For the text-containing cell, return its midpoint in (X, Y) coordinate format. 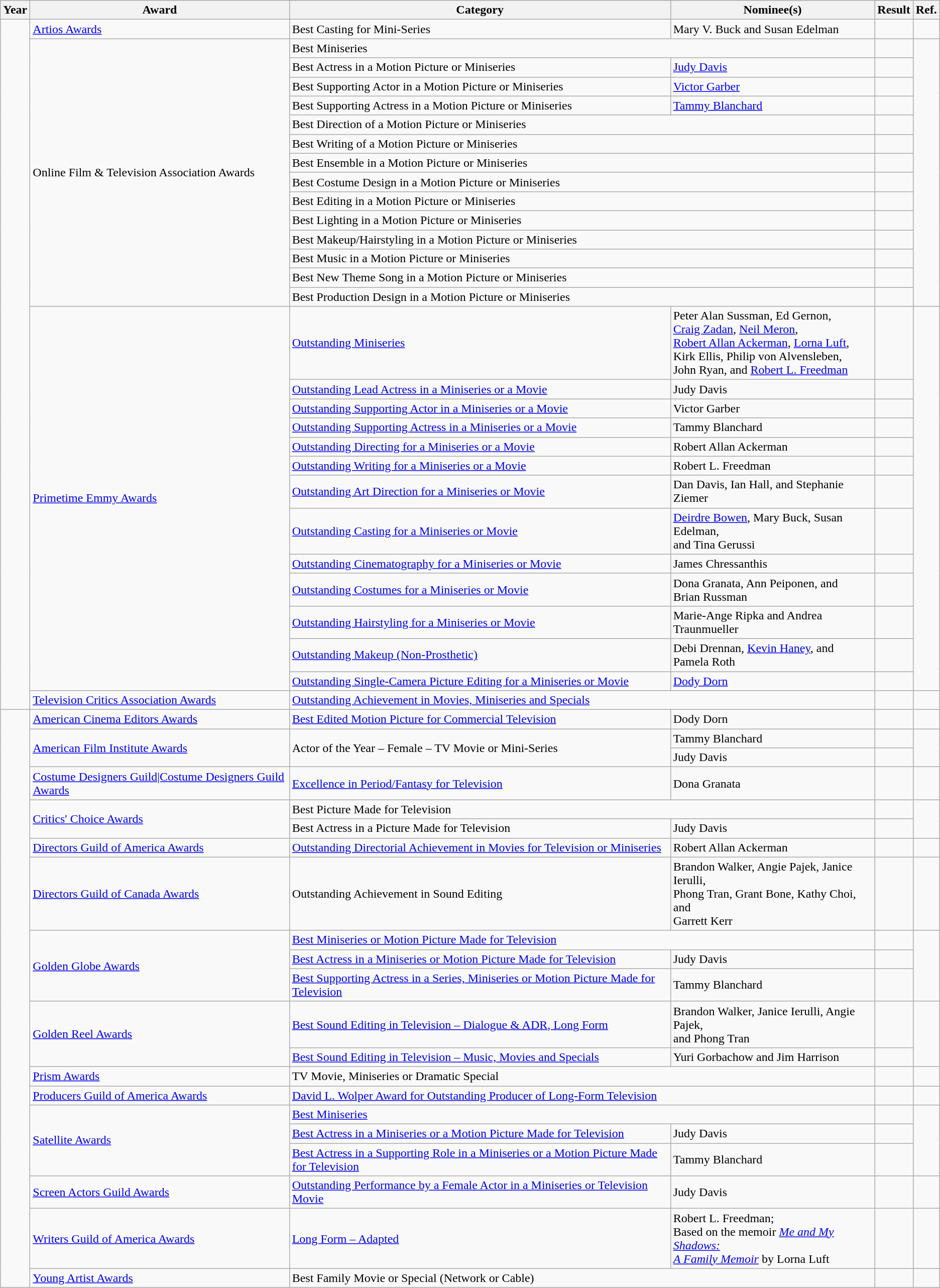
Best Sound Editing in Television – Music, Movies and Specials (480, 1057)
Best Miniseries or Motion Picture Made for Television (582, 940)
Outstanding Miniseries (480, 343)
Best Actress in a Picture Made for Television (480, 828)
Excellence in Period/Fantasy for Television (480, 784)
Critics' Choice Awards (160, 819)
Ref. (926, 10)
Outstanding Costumes for a Miniseries or Movie (480, 590)
Producers Guild of America Awards (160, 1096)
Primetime Emmy Awards (160, 498)
TV Movie, Miniseries or Dramatic Special (582, 1076)
Outstanding Casting for a Miniseries or Movie (480, 531)
Best New Theme Song in a Motion Picture or Miniseries (582, 278)
Yuri Gorbachow and Jim Harrison (772, 1057)
American Film Institute Awards (160, 748)
Best Production Design in a Motion Picture or Miniseries (582, 297)
Deirdre Bowen, Mary Buck, Susan Edelman, and Tina Gerussi (772, 531)
Mary V. Buck and Susan Edelman (772, 29)
Best Makeup/Hairstyling in a Motion Picture or Miniseries (582, 240)
Best Supporting Actress in a Motion Picture or Miniseries (480, 105)
Television Critics Association Awards (160, 700)
Dona Granata (772, 784)
Outstanding Makeup (Non-Prosthetic) (480, 655)
Directors Guild of America Awards (160, 847)
Dona Granata, Ann Peiponen, and Brian Russman (772, 590)
Nominee(s) (772, 10)
Outstanding Achievement in Movies, Miniseries and Specials (582, 700)
Robert L. Freedman (772, 466)
Debi Drennan, Kevin Haney, and Pamela Roth (772, 655)
Best Supporting Actress in a Series, Miniseries or Motion Picture Made for Television (480, 985)
Prism Awards (160, 1076)
Best Picture Made for Television (582, 809)
Golden Globe Awards (160, 965)
Result (894, 10)
Best Direction of a Motion Picture or Miniseries (582, 125)
Young Artist Awards (160, 1278)
Best Actress in a Motion Picture or Miniseries (480, 67)
Artios Awards (160, 29)
Best Actress in a Supporting Role in a Miniseries or a Motion Picture Made for Television (480, 1159)
Writers Guild of America Awards (160, 1239)
Outstanding Directing for a Miniseries or a Movie (480, 447)
Best Costume Design in a Motion Picture or Miniseries (582, 182)
Best Supporting Actor in a Motion Picture or Miniseries (480, 86)
Marie-Ange Ripka and Andrea Traunmueller (772, 622)
Dan Davis, Ian Hall, and Stephanie Ziemer (772, 491)
Best Music in a Motion Picture or Miniseries (582, 259)
Outstanding Supporting Actor in a Miniseries or a Movie (480, 408)
Costume Designers Guild|Costume Designers Guild Awards (160, 784)
American Cinema Editors Awards (160, 719)
Screen Actors Guild Awards (160, 1193)
Outstanding Single-Camera Picture Editing for a Miniseries or Movie (480, 681)
Best Editing in a Motion Picture or Miniseries (582, 201)
Award (160, 10)
Best Ensemble in a Motion Picture or Miniseries (582, 163)
Best Family Movie or Special (Network or Cable) (582, 1278)
Outstanding Lead Actress in a Miniseries or a Movie (480, 389)
Best Actress in a Miniseries or Motion Picture Made for Television (480, 959)
Best Writing of a Motion Picture or Miniseries (582, 144)
Outstanding Achievement in Sound Editing (480, 894)
Outstanding Performance by a Female Actor in a Miniseries or Television Movie (480, 1193)
Best Sound Editing in Television – Dialogue & ADR, Long Form (480, 1024)
Outstanding Writing for a Miniseries or a Movie (480, 466)
Brandon Walker, Angie Pajek, Janice Ierulli, Phong Tran, Grant Bone, Kathy Choi, and Garrett Kerr (772, 894)
James Chressanthis (772, 564)
Best Lighting in a Motion Picture or Miniseries (582, 220)
Outstanding Supporting Actress in a Miniseries or a Movie (480, 427)
Outstanding Cinematography for a Miniseries or Movie (480, 564)
David L. Wolper Award for Outstanding Producer of Long-Form Television (582, 1096)
Best Actress in a Miniseries or a Motion Picture Made for Television (480, 1134)
Best Casting for Mini-Series (480, 29)
Online Film & Television Association Awards (160, 173)
Brandon Walker, Janice Ierulli, Angie Pajek, and Phong Tran (772, 1024)
Category (480, 10)
Satellite Awards (160, 1140)
Golden Reel Awards (160, 1034)
Outstanding Hairstyling for a Miniseries or Movie (480, 622)
Outstanding Directorial Achievement in Movies for Television or Miniseries (480, 847)
Long Form – Adapted (480, 1239)
Year (15, 10)
Outstanding Art Direction for a Miniseries or Movie (480, 491)
Directors Guild of Canada Awards (160, 894)
Best Edited Motion Picture for Commercial Television (480, 719)
Actor of the Year – Female – TV Movie or Mini-Series (480, 748)
Robert L. Freedman; Based on the memoir Me and My Shadows: A Family Memoir by Lorna Luft (772, 1239)
